Capture the cell that displays the provided text and extract its [x, y] central coordinate. 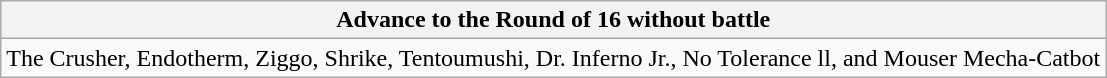
The Crusher, Endotherm, Ziggo, Shrike, Tentoumushi, Dr. Inferno Jr., No Tolerance ll, and Mouser Mecha-Catbot [554, 58]
Advance to the Round of 16 without battle [554, 20]
